For the text-containing cell, return its midpoint in [x, y] coordinate format. 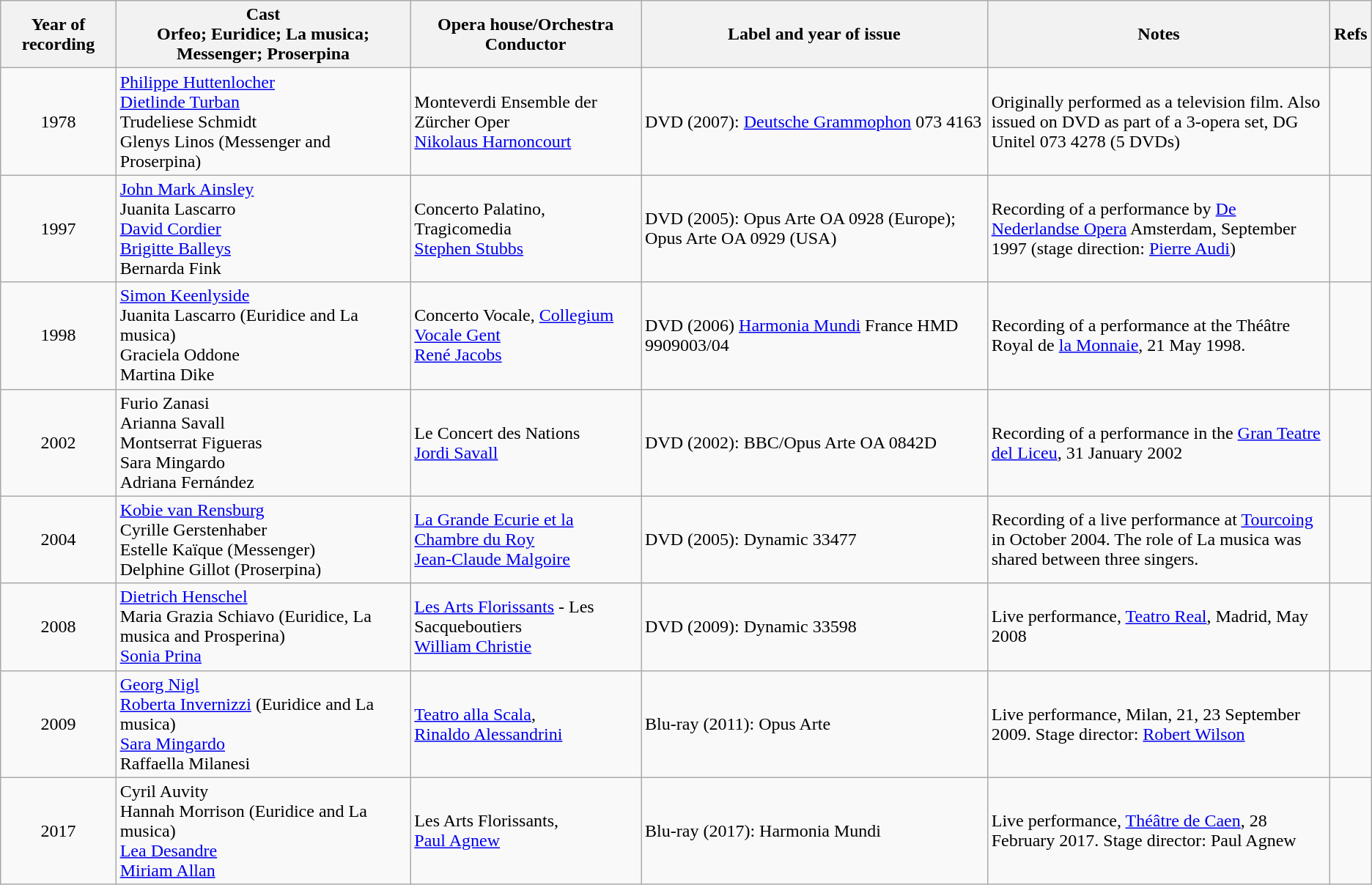
Le Concert des NationsJordi Savall [526, 443]
Live performance, Teatro Real, Madrid, May 2008 [1159, 627]
1997 [59, 229]
2004 [59, 539]
DVD (2007): Deutsche Grammophon 073 4163 [815, 122]
CastOrfeo; Euridice; La musica; Messenger; Proserpina [263, 34]
2002 [59, 443]
Dietrich HenschelMaria Grazia Schiavo (Euridice, La musica and Prosperina)Sonia Prina [263, 627]
Year of recording [59, 34]
1998 [59, 336]
Teatro alla Scala,Rinaldo Alessandrini [526, 724]
Les Arts Florissants - Les Sacqueboutiers William Christie [526, 627]
Refs [1351, 34]
Recording of a live performance at Tourcoing in October 2004. The role of La musica was shared between three singers. [1159, 539]
DVD (2005): Dynamic 33477 [815, 539]
2008 [59, 627]
2009 [59, 724]
Originally performed as a television film. Also issued on DVD as part of a 3-opera set, DG Unitel 073 4278 (5 DVDs) [1159, 122]
Recording of a performance by De Nederlandse Opera Amsterdam, September 1997 (stage direction: Pierre Audi) [1159, 229]
Recording of a performance at the Théâtre Royal de la Monnaie, 21 May 1998. [1159, 336]
Les Arts Florissants,Paul Agnew [526, 831]
Concerto Vocale, Collegium Vocale GentRené Jacobs [526, 336]
Opera house/OrchestraConductor [526, 34]
Furio ZanasiArianna SavallMontserrat FiguerasSara MingardoAdriana Fernández [263, 443]
La Grande Ecurie et la Chambre du RoyJean-Claude Malgoire [526, 539]
Cyril AuvityHannah Morrison (Euridice and La musica)Lea DesandreMiriam Allan [263, 831]
1978 [59, 122]
Label and year of issue [815, 34]
2017 [59, 831]
John Mark AinsleyJuanita LascarroDavid CordierBrigitte BalleysBernarda Fink [263, 229]
Simon KeenlysideJuanita Lascarro (Euridice and La musica)Graciela OddoneMartina Dike [263, 336]
Recording of a performance in the Gran Teatre del Liceu, 31 January 2002 [1159, 443]
Blu-ray (2011): Opus Arte [815, 724]
Concerto Palatino, TragicomediaStephen Stubbs [526, 229]
Notes [1159, 34]
Monteverdi Ensemble der Zürcher OperNikolaus Harnoncourt [526, 122]
DVD (2009): Dynamic 33598 [815, 627]
Live performance, Théâtre de Caen, 28 February 2017. Stage director: Paul Agnew [1159, 831]
Philippe HuttenlocherDietlinde TurbanTrudeliese SchmidtGlenys Linos (Messenger and Proserpina) [263, 122]
DVD (2006) Harmonia Mundi France HMD 9909003/04 [815, 336]
DVD (2005): Opus Arte OA 0928 (Europe); Opus Arte OA 0929 (USA) [815, 229]
Georg NiglRoberta Invernizzi (Euridice and La musica)Sara MingardoRaffaella Milanesi [263, 724]
Blu-ray (2017): Harmonia Mundi [815, 831]
DVD (2002): BBC/Opus Arte OA 0842D [815, 443]
Live performance, Milan, 21, 23 September 2009. Stage director: Robert Wilson [1159, 724]
Kobie van RensburgCyrille GerstenhaberEstelle Kaïque (Messenger)Delphine Gillot (Proserpina) [263, 539]
